From the cell containing the given text, extract its center point as [x, y] coordinate. 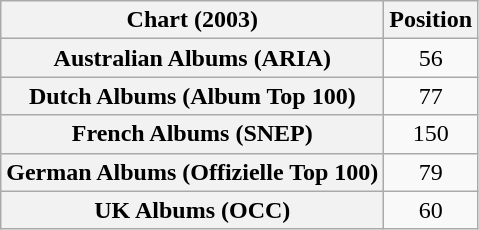
77 [431, 96]
79 [431, 172]
60 [431, 210]
French Albums (SNEP) [192, 134]
56 [431, 58]
UK Albums (OCC) [192, 210]
German Albums (Offizielle Top 100) [192, 172]
Chart (2003) [192, 20]
Position [431, 20]
Dutch Albums (Album Top 100) [192, 96]
150 [431, 134]
Australian Albums (ARIA) [192, 58]
